Scan for the cell matching the given text and deliver its [x, y] coordinate at center. 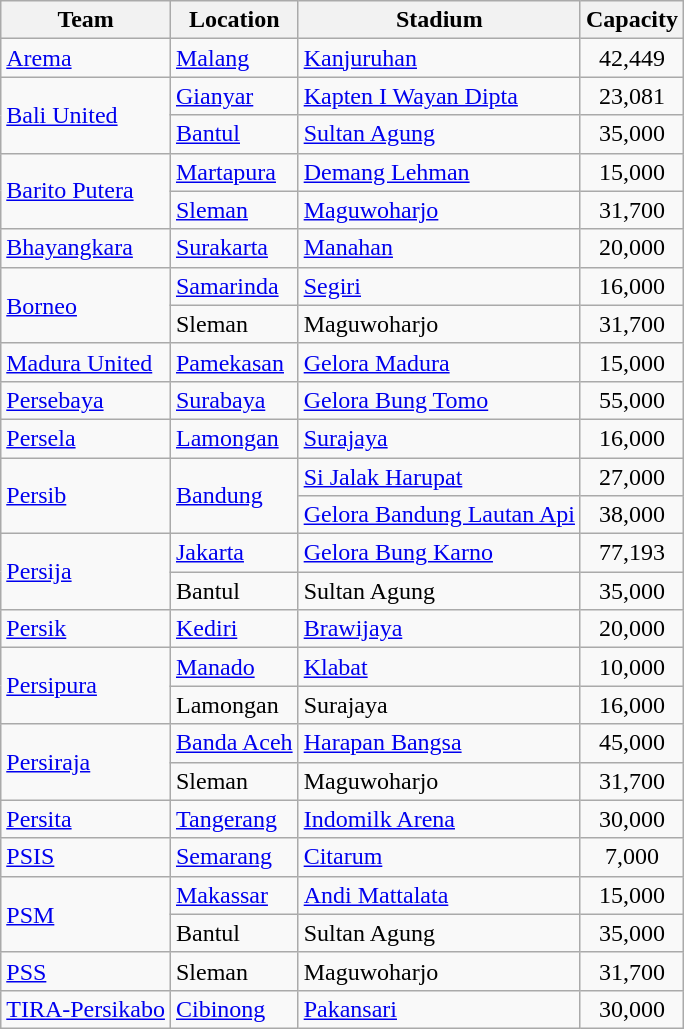
Segiri [439, 286]
Persib [86, 496]
PSIS [86, 857]
23,081 [632, 96]
Pakansari [439, 1009]
55,000 [632, 400]
Barito Putera [86, 191]
Malang [234, 58]
Klabat [439, 667]
Martapura [234, 172]
Kanjuruhan [439, 58]
7,000 [632, 857]
Capacity [632, 20]
Madura United [86, 362]
Brawijaya [439, 629]
PSM [86, 914]
PSS [86, 971]
Persija [86, 572]
Gelora Bung Karno [439, 553]
27,000 [632, 477]
Stadium [439, 20]
Persebaya [86, 400]
Samarinda [234, 286]
Bali United [86, 115]
Bandung [234, 496]
Persipura [86, 686]
Persita [86, 819]
Borneo [86, 305]
Cibinong [234, 1009]
Surabaya [234, 400]
Si Jalak Harupat [439, 477]
Kapten I Wayan Dipta [439, 96]
Pamekasan [234, 362]
Gelora Madura [439, 362]
Gelora Bandung Lautan Api [439, 515]
TIRA-Persikabo [86, 1009]
10,000 [632, 667]
42,449 [632, 58]
45,000 [632, 743]
Jakarta [234, 553]
Banda Aceh [234, 743]
Demang Lehman [439, 172]
Persik [86, 629]
Gelora Bung Tomo [439, 400]
Citarum [439, 857]
Indomilk Arena [439, 819]
38,000 [632, 515]
Manahan [439, 248]
Harapan Bangsa [439, 743]
Location [234, 20]
77,193 [632, 553]
Semarang [234, 857]
Bhayangkara [86, 248]
Tangerang [234, 819]
Andi Mattalata [439, 895]
Persela [86, 438]
Kediri [234, 629]
Arema [86, 58]
Team [86, 20]
Persiraja [86, 762]
Surakarta [234, 248]
Manado [234, 667]
Gianyar [234, 96]
Makassar [234, 895]
